From the cell containing the given text, extract its center point as (X, Y) coordinate. 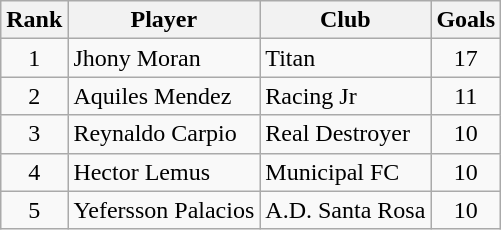
2 (34, 96)
Hector Lemus (164, 172)
Municipal FC (346, 172)
Real Destroyer (346, 134)
11 (466, 96)
Jhony Moran (164, 58)
3 (34, 134)
Rank (34, 20)
Goals (466, 20)
17 (466, 58)
Aquiles Mendez (164, 96)
Titan (346, 58)
1 (34, 58)
Player (164, 20)
Racing Jr (346, 96)
Club (346, 20)
Yefersson Palacios (164, 210)
Reynaldo Carpio (164, 134)
A.D. Santa Rosa (346, 210)
5 (34, 210)
4 (34, 172)
